Determine the (x, y) coordinate at the center of the cell enclosing the given text.  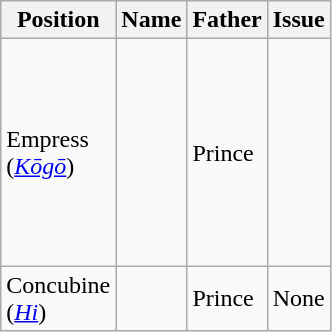
None (298, 298)
Concubine(Hi) (58, 298)
Position (58, 20)
Issue (298, 20)
Name (152, 20)
Empress(Kōgō) (58, 152)
Father (227, 20)
